Return [x, y] of the center of cell containing provided text 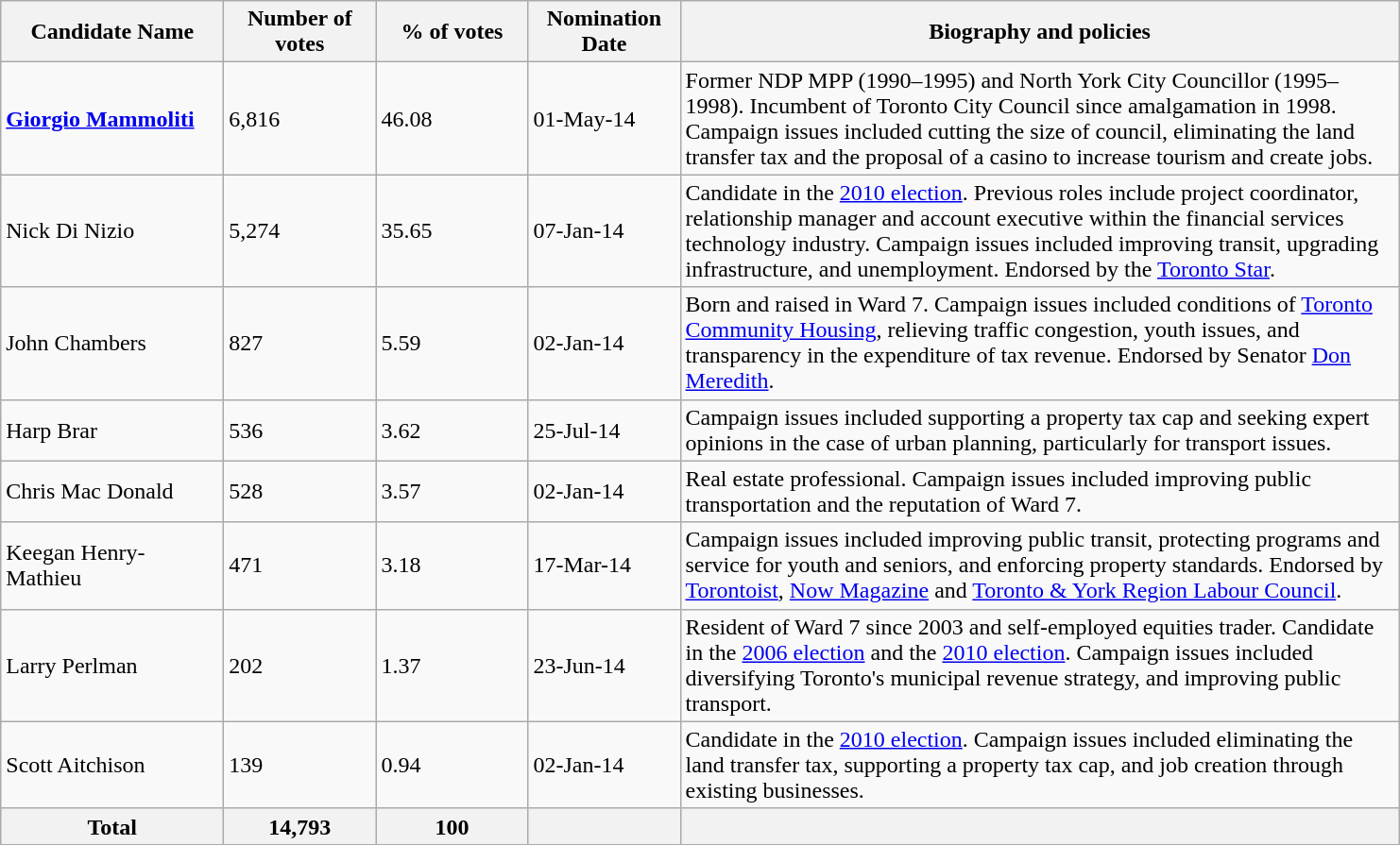
46.08 [452, 119]
528 [300, 491]
John Chambers [112, 344]
202 [300, 665]
3.62 [452, 431]
0.94 [452, 765]
23-Jun-14 [605, 665]
5.59 [452, 344]
Keegan Henry-Mathieu [112, 566]
Real estate professional. Campaign issues included improving public transportation and the reputation of Ward 7. [1039, 491]
35.65 [452, 230]
07-Jan-14 [605, 230]
Total [112, 826]
Nomination Date [605, 32]
Biography and policies [1039, 32]
139 [300, 765]
14,793 [300, 826]
471 [300, 566]
Giorgio Mammoliti [112, 119]
17-Mar-14 [605, 566]
536 [300, 431]
6,816 [300, 119]
Scott Aitchison [112, 765]
5,274 [300, 230]
% of votes [452, 32]
3.57 [452, 491]
1.37 [452, 665]
827 [300, 344]
Harp Brar [112, 431]
Candidate Name [112, 32]
Campaign issues included supporting a property tax cap and seeking expert opinions in the case of urban planning, particularly for transport issues. [1039, 431]
Larry Perlman [112, 665]
Number of votes [300, 32]
Nick Di Nizio [112, 230]
Chris Mac Donald [112, 491]
100 [452, 826]
3.18 [452, 566]
25-Jul-14 [605, 431]
01-May-14 [605, 119]
